Find where the given text appears and provide that cell's center as [X, Y] coordinate. 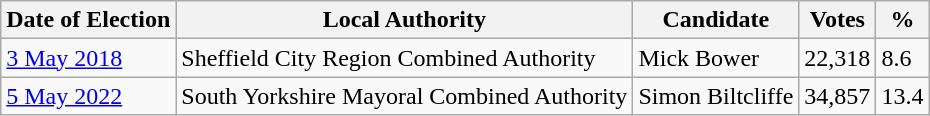
Date of Election [88, 20]
% [902, 20]
3 May 2018 [88, 58]
South Yorkshire Mayoral Combined Authority [404, 96]
Local Authority [404, 20]
5 May 2022 [88, 96]
Mick Bower [716, 58]
8.6 [902, 58]
13.4 [902, 96]
Candidate [716, 20]
Votes [838, 20]
22,318 [838, 58]
Sheffield City Region Combined Authority [404, 58]
34,857 [838, 96]
Simon Biltcliffe [716, 96]
